Determine the [x, y] coordinate at the center of the cell enclosing the given text.  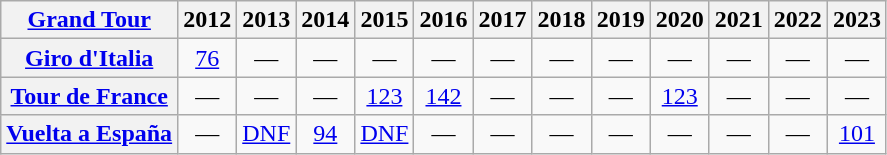
2014 [326, 20]
76 [208, 58]
2016 [444, 20]
2022 [798, 20]
Grand Tour [90, 20]
2021 [738, 20]
2017 [502, 20]
Tour de France [90, 96]
2023 [856, 20]
101 [856, 134]
2015 [384, 20]
2013 [266, 20]
2018 [562, 20]
Giro d'Italia [90, 58]
94 [326, 134]
2019 [620, 20]
142 [444, 96]
2020 [680, 20]
Vuelta a España [90, 134]
2012 [208, 20]
